Capture the cell that displays the provided text and extract its (X, Y) central coordinate. 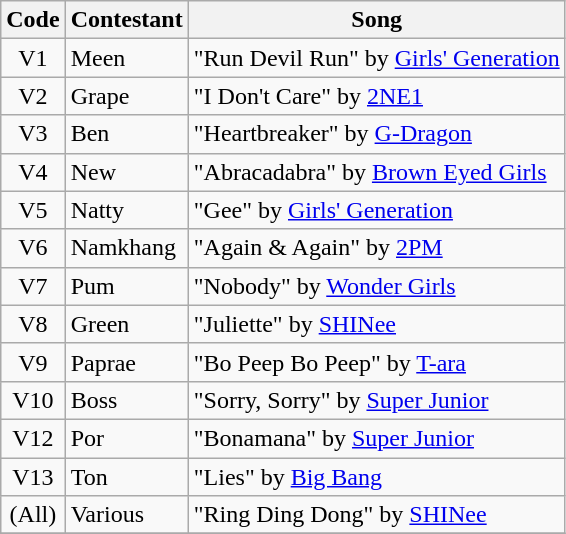
V8 (33, 324)
Pum (126, 286)
"Heartbreaker" by G-Dragon (376, 134)
Namkhang (126, 248)
(All) (33, 515)
V10 (33, 400)
Code (33, 20)
"Lies" by Big Bang (376, 477)
Paprae (126, 362)
V13 (33, 477)
Grape (126, 96)
V2 (33, 96)
"Bo Peep Bo Peep" by T-ara (376, 362)
Por (126, 438)
V4 (33, 172)
"Ring Ding Dong" by SHINee (376, 515)
"Run Devil Run" by Girls' Generation (376, 58)
"I Don't Care" by 2NE1 (376, 96)
Green (126, 324)
Ben (126, 134)
V6 (33, 248)
Contestant (126, 20)
Meen (126, 58)
"Gee" by Girls' Generation (376, 210)
"Abracadabra" by Brown Eyed Girls (376, 172)
V9 (33, 362)
"Bonamana" by Super Junior (376, 438)
Various (126, 515)
V7 (33, 286)
"Sorry, Sorry" by Super Junior (376, 400)
New (126, 172)
Boss (126, 400)
Natty (126, 210)
"Nobody" by Wonder Girls (376, 286)
"Again & Again" by 2PM (376, 248)
V5 (33, 210)
V12 (33, 438)
"Juliette" by SHINee (376, 324)
V1 (33, 58)
Song (376, 20)
V3 (33, 134)
Ton (126, 477)
